Return [x, y] of the center of cell containing provided text 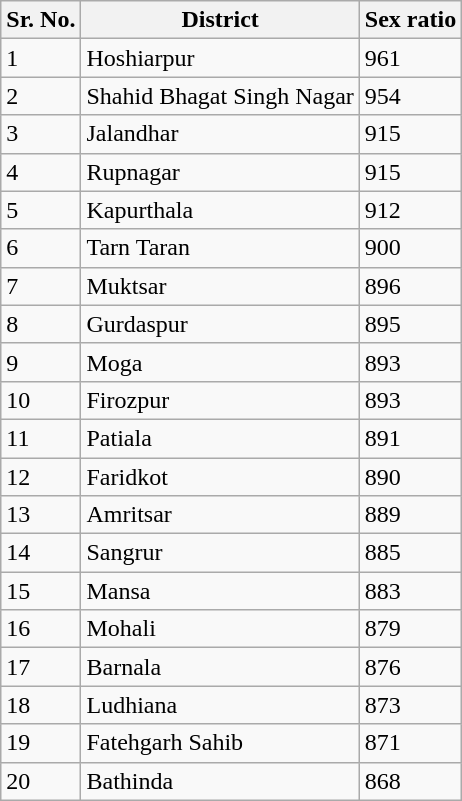
871 [410, 743]
7 [41, 286]
20 [41, 781]
961 [410, 58]
Sangrur [220, 553]
876 [410, 667]
3 [41, 134]
10 [41, 400]
879 [410, 629]
Firozpur [220, 400]
Ludhiana [220, 705]
5 [41, 210]
12 [41, 477]
Shahid Bhagat Singh Nagar [220, 96]
Tarn Taran [220, 248]
19 [41, 743]
Faridkot [220, 477]
Muktsar [220, 286]
868 [410, 781]
896 [410, 286]
15 [41, 591]
Amritsar [220, 515]
18 [41, 705]
Bathinda [220, 781]
Mohali [220, 629]
Mansa [220, 591]
912 [410, 210]
889 [410, 515]
14 [41, 553]
885 [410, 553]
Sex ratio [410, 20]
Jalandhar [220, 134]
8 [41, 324]
890 [410, 477]
6 [41, 248]
Patiala [220, 438]
Hoshiarpur [220, 58]
13 [41, 515]
17 [41, 667]
1 [41, 58]
4 [41, 172]
District [220, 20]
Barnala [220, 667]
Gurdaspur [220, 324]
Fatehgarh Sahib [220, 743]
11 [41, 438]
954 [410, 96]
Rupnagar [220, 172]
895 [410, 324]
Moga [220, 362]
Kapurthala [220, 210]
873 [410, 705]
Sr. No. [41, 20]
16 [41, 629]
900 [410, 248]
2 [41, 96]
9 [41, 362]
883 [410, 591]
891 [410, 438]
